For the text-containing cell, return its midpoint in [x, y] coordinate format. 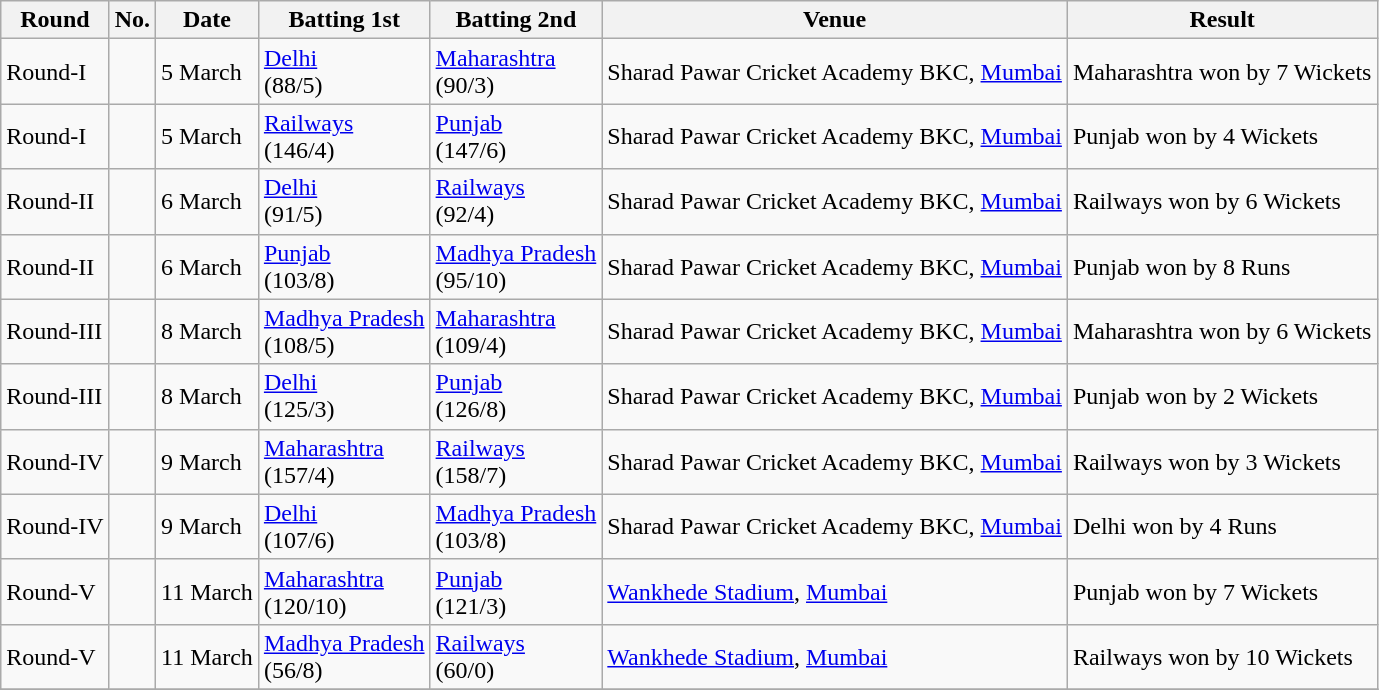
Delhi(125/3) [344, 396]
Madhya Pradesh(56/8) [344, 656]
Result [1222, 20]
Railways(158/7) [516, 462]
Delhi won by 4 Runs [1222, 526]
Punjab won by 2 Wickets [1222, 396]
Railways won by 10 Wickets [1222, 656]
Punjab(126/8) [516, 396]
Punjab(121/3) [516, 592]
Delhi(88/5) [344, 72]
Maharashtra won by 7 Wickets [1222, 72]
Railways(146/4) [344, 136]
No. [132, 20]
Batting 2nd [516, 20]
Railways(60/0) [516, 656]
Date [208, 20]
Railways(92/4) [516, 202]
Venue [835, 20]
Madhya Pradesh(108/5) [344, 332]
Round [55, 20]
Punjab(147/6) [516, 136]
Batting 1st [344, 20]
Punjab won by 4 Wickets [1222, 136]
Punjab won by 7 Wickets [1222, 592]
Delhi(91/5) [344, 202]
Madhya Pradesh(103/8) [516, 526]
Madhya Pradesh(95/10) [516, 266]
Maharashtra(109/4) [516, 332]
Punjab won by 8 Runs [1222, 266]
Maharashtra(157/4) [344, 462]
Maharashtra(120/10) [344, 592]
Railways won by 6 Wickets [1222, 202]
Punjab(103/8) [344, 266]
Delhi(107/6) [344, 526]
Maharashtra won by 6 Wickets [1222, 332]
Railways won by 3 Wickets [1222, 462]
Maharashtra(90/3) [516, 72]
